Identify which cell holds the provided text, then report its [X, Y] central coordinate. 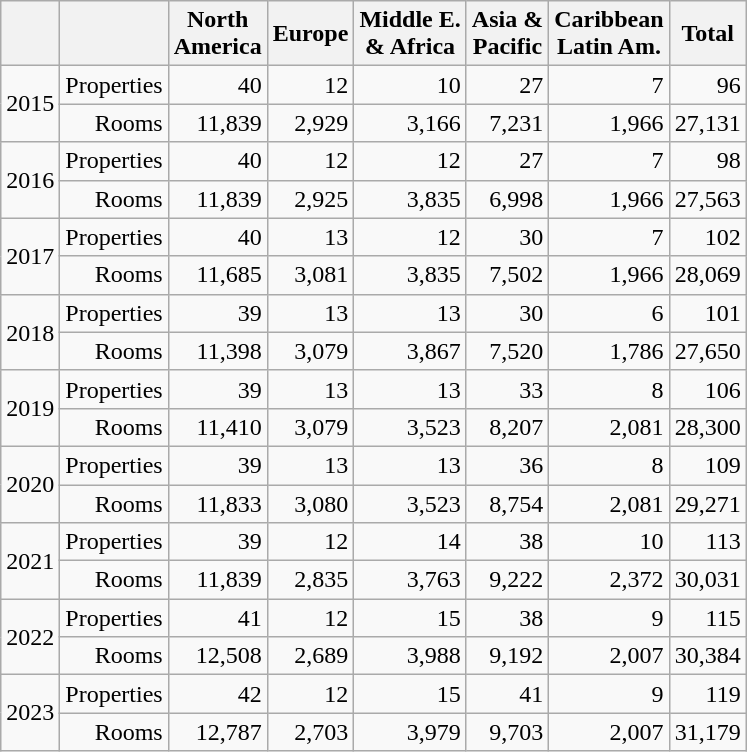
8,207 [507, 427]
2020 [30, 484]
98 [708, 161]
2,689 [310, 656]
2,925 [310, 199]
119 [708, 694]
2018 [30, 332]
Total [708, 34]
102 [708, 237]
30,384 [708, 656]
NorthAmerica [218, 34]
3,979 [410, 732]
7,502 [507, 275]
3,763 [410, 580]
33 [507, 389]
27,650 [708, 351]
2016 [30, 180]
101 [708, 313]
12,508 [218, 656]
2,929 [310, 123]
9,703 [507, 732]
31,179 [708, 732]
28,300 [708, 427]
36 [507, 465]
2023 [30, 713]
8,754 [507, 503]
11,410 [218, 427]
Middle E.& Africa [410, 34]
7,231 [507, 123]
2022 [30, 637]
2015 [30, 104]
2,372 [609, 580]
3,988 [410, 656]
113 [708, 542]
27,563 [708, 199]
12,787 [218, 732]
2019 [30, 408]
3,081 [310, 275]
CaribbeanLatin Am. [609, 34]
1,786 [609, 351]
27,131 [708, 123]
7,520 [507, 351]
11,833 [218, 503]
96 [708, 85]
9,222 [507, 580]
2,835 [310, 580]
109 [708, 465]
42 [218, 694]
11,685 [218, 275]
3,080 [310, 503]
29,271 [708, 503]
11,398 [218, 351]
Europe [310, 34]
14 [410, 542]
28,069 [708, 275]
106 [708, 389]
2,703 [310, 732]
6,998 [507, 199]
6 [609, 313]
9,192 [507, 656]
3,166 [410, 123]
115 [708, 618]
2017 [30, 256]
Asia &Pacific [507, 34]
30,031 [708, 580]
3,867 [410, 351]
2021 [30, 561]
